Scan for the cell matching the given text and deliver its [X, Y] coordinate at center. 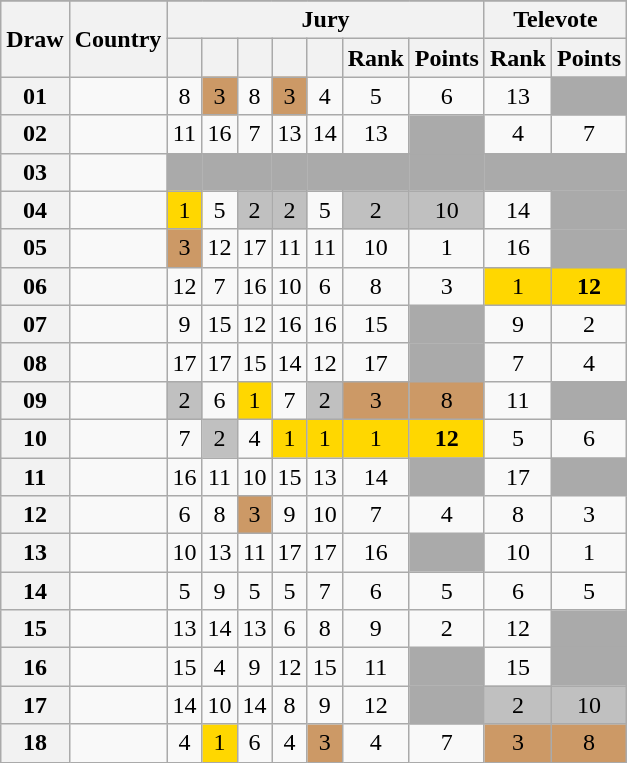
Country [118, 39]
06 [35, 286]
05 [35, 248]
04 [35, 210]
08 [35, 362]
18 [35, 743]
Draw [35, 39]
Jury [326, 20]
01 [35, 96]
09 [35, 400]
Televote [555, 20]
03 [35, 172]
07 [35, 324]
02 [35, 134]
